Find where the given text appears and provide that cell's center as (x, y) coordinate. 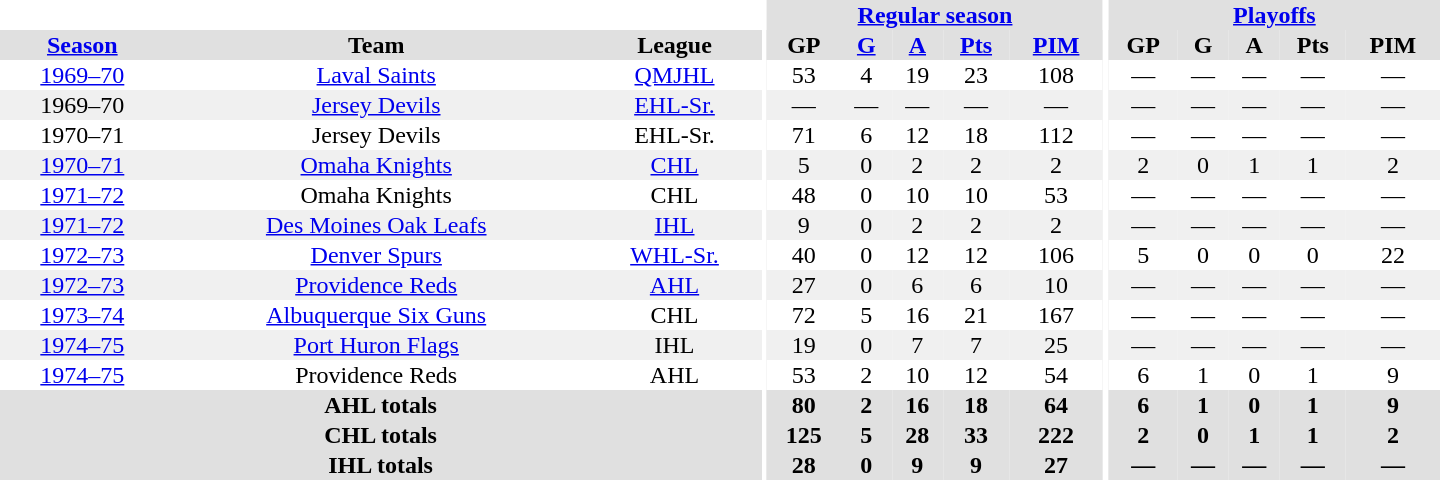
Team (376, 45)
33 (976, 435)
80 (804, 405)
QMJHL (674, 75)
106 (1056, 255)
Albuquerque Six Guns (376, 315)
71 (804, 135)
IHL totals (380, 465)
League (674, 45)
23 (976, 75)
64 (1056, 405)
54 (1056, 375)
21 (976, 315)
222 (1056, 435)
167 (1056, 315)
Port Huron Flags (376, 345)
Playoffs (1274, 15)
WHL-Sr. (674, 255)
4 (866, 75)
Regular season (935, 15)
22 (1393, 255)
112 (1056, 135)
72 (804, 315)
Season (82, 45)
40 (804, 255)
Laval Saints (376, 75)
125 (804, 435)
108 (1056, 75)
CHL totals (380, 435)
Denver Spurs (376, 255)
25 (1056, 345)
AHL totals (380, 405)
48 (804, 195)
Des Moines Oak Leafs (376, 225)
1973–74 (82, 315)
